Locate the cell with the specified text and output its [X, Y] center coordinate. 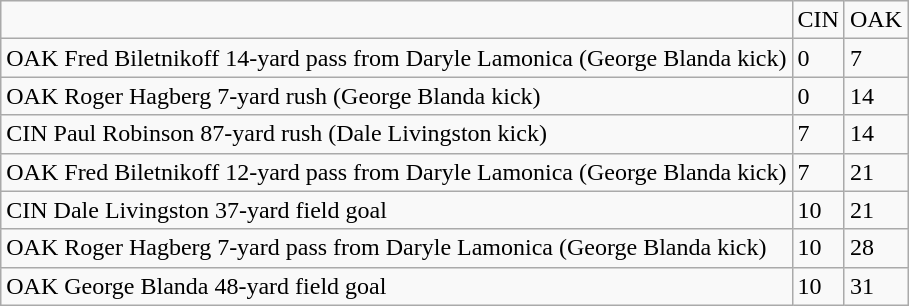
CIN Dale Livingston 37-yard field goal [396, 210]
CIN [818, 20]
28 [876, 248]
CIN Paul Robinson 87-yard rush (Dale Livingston kick) [396, 134]
OAK [876, 20]
OAK George Blanda 48-yard field goal [396, 286]
31 [876, 286]
OAK Roger Hagberg 7-yard pass from Daryle Lamonica (George Blanda kick) [396, 248]
OAK Fred Biletnikoff 12-yard pass from Daryle Lamonica (George Blanda kick) [396, 172]
OAK Fred Biletnikoff 14-yard pass from Daryle Lamonica (George Blanda kick) [396, 58]
OAK Roger Hagberg 7-yard rush (George Blanda kick) [396, 96]
